Locate the cell with the specified text and output its (X, Y) center coordinate. 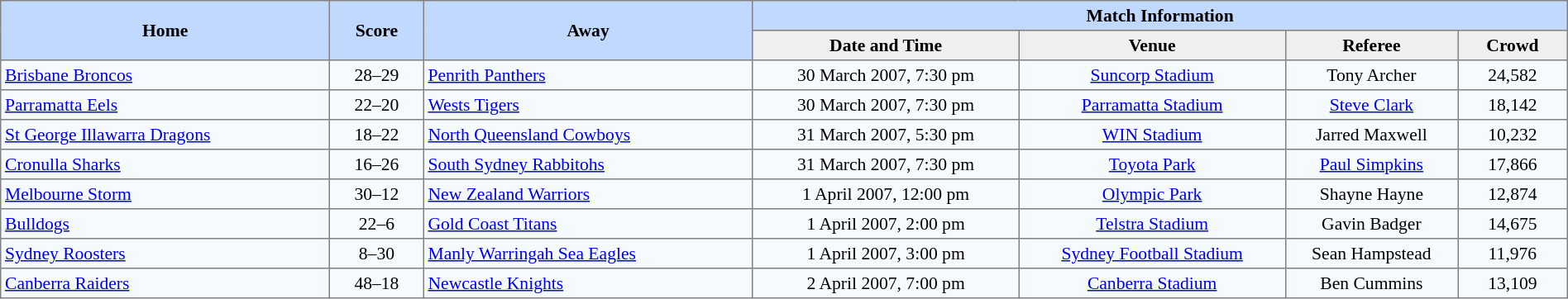
Referee (1371, 45)
Steve Clark (1371, 105)
Date and Time (886, 45)
Score (377, 31)
1 April 2007, 2:00 pm (886, 224)
Gavin Badger (1371, 224)
Olympic Park (1152, 194)
Gold Coast Titans (588, 224)
Shayne Hayne (1371, 194)
Manly Warringah Sea Eagles (588, 254)
Venue (1152, 45)
22–6 (377, 224)
1 April 2007, 12:00 pm (886, 194)
North Queensland Cowboys (588, 135)
Crowd (1513, 45)
Sean Hampstead (1371, 254)
31 March 2007, 5:30 pm (886, 135)
Canberra Stadium (1152, 283)
8–30 (377, 254)
Jarred Maxwell (1371, 135)
Ben Cummins (1371, 283)
Cronulla Sharks (165, 164)
Wests Tigers (588, 105)
Away (588, 31)
18–22 (377, 135)
22–20 (377, 105)
Sydney Roosters (165, 254)
24,582 (1513, 75)
Suncorp Stadium (1152, 75)
Brisbane Broncos (165, 75)
Newcastle Knights (588, 283)
14,675 (1513, 224)
16–26 (377, 164)
Parramatta Eels (165, 105)
Home (165, 31)
South Sydney Rabbitohs (588, 164)
Telstra Stadium (1152, 224)
10,232 (1513, 135)
12,874 (1513, 194)
St George Illawarra Dragons (165, 135)
13,109 (1513, 283)
Parramatta Stadium (1152, 105)
30–12 (377, 194)
WIN Stadium (1152, 135)
1 April 2007, 3:00 pm (886, 254)
31 March 2007, 7:30 pm (886, 164)
28–29 (377, 75)
11,976 (1513, 254)
17,866 (1513, 164)
Melbourne Storm (165, 194)
Match Information (1159, 16)
Bulldogs (165, 224)
Toyota Park (1152, 164)
Sydney Football Stadium (1152, 254)
New Zealand Warriors (588, 194)
Canberra Raiders (165, 283)
Tony Archer (1371, 75)
Penrith Panthers (588, 75)
2 April 2007, 7:00 pm (886, 283)
Paul Simpkins (1371, 164)
18,142 (1513, 105)
48–18 (377, 283)
